Locate the cell with the specified text and output its [x, y] center coordinate. 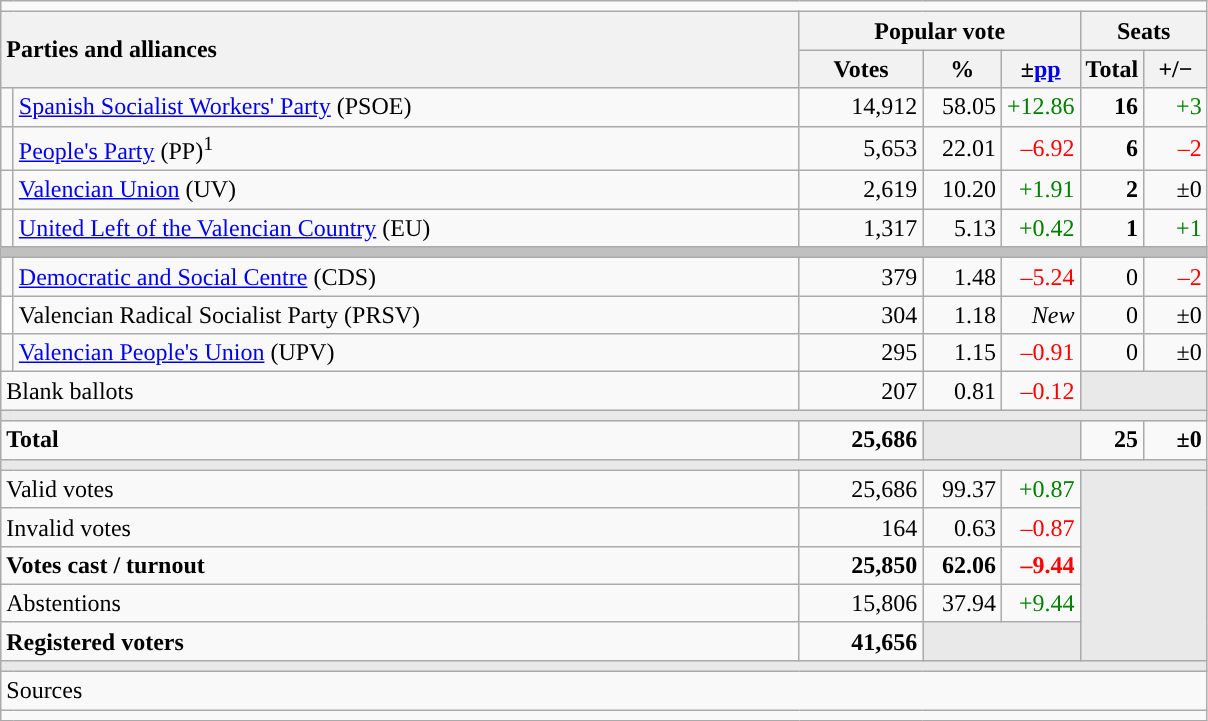
People's Party (PP)1 [406, 148]
379 [861, 277]
+0.87 [1040, 489]
+3 [1176, 107]
0.81 [962, 391]
Votes [861, 69]
5,653 [861, 148]
Invalid votes [400, 527]
United Left of the Valencian Country (EU) [406, 228]
New [1040, 315]
164 [861, 527]
+9.44 [1040, 603]
Blank ballots [400, 391]
25 [1112, 440]
–9.44 [1040, 565]
6 [1112, 148]
+1.91 [1040, 190]
Popular vote [940, 31]
% [962, 69]
1 [1112, 228]
0.63 [962, 527]
–0.87 [1040, 527]
58.05 [962, 107]
5.13 [962, 228]
2,619 [861, 190]
Valencian Union (UV) [406, 190]
25,850 [861, 565]
1.48 [962, 277]
±pp [1040, 69]
Spanish Socialist Workers' Party (PSOE) [406, 107]
–5.24 [1040, 277]
62.06 [962, 565]
41,656 [861, 641]
Valencian People's Union (UPV) [406, 353]
15,806 [861, 603]
37.94 [962, 603]
22.01 [962, 148]
–6.92 [1040, 148]
+/− [1176, 69]
1.18 [962, 315]
–0.91 [1040, 353]
Votes cast / turnout [400, 565]
295 [861, 353]
–0.12 [1040, 391]
Parties and alliances [400, 50]
+1 [1176, 228]
1.15 [962, 353]
+0.42 [1040, 228]
16 [1112, 107]
10.20 [962, 190]
Valid votes [400, 489]
14,912 [861, 107]
Registered voters [400, 641]
Sources [604, 691]
207 [861, 391]
Abstentions [400, 603]
Valencian Radical Socialist Party (PRSV) [406, 315]
1,317 [861, 228]
+12.86 [1040, 107]
Seats [1144, 31]
2 [1112, 190]
304 [861, 315]
99.37 [962, 489]
Democratic and Social Centre (CDS) [406, 277]
